From the cell containing the given text, extract its center point as (X, Y) coordinate. 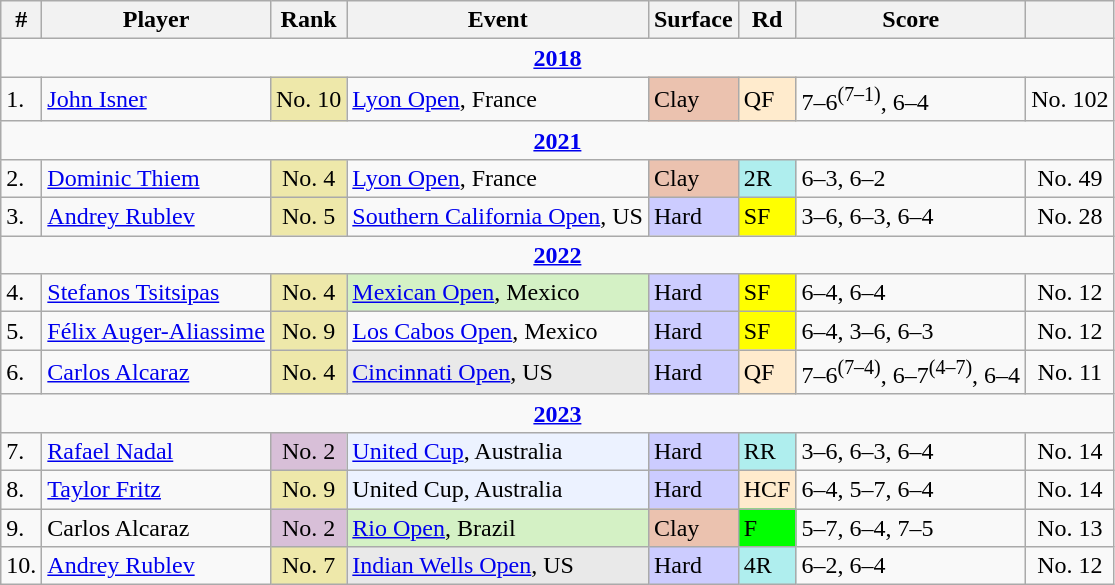
HCF (767, 489)
5–7, 6–4, 7–5 (911, 528)
9. (22, 528)
2022 (558, 255)
7–6(7–4), 6–7(4–7), 6–4 (911, 372)
3. (22, 217)
Player (156, 20)
6–2, 6–4 (911, 566)
Rafael Nadal (156, 451)
No. 13 (1070, 528)
No. 28 (1070, 217)
6–3, 6–2 (911, 178)
2. (22, 178)
Stefanos Tsitsipas (156, 293)
Score (911, 20)
Event (498, 20)
10. (22, 566)
6–4, 3–6, 6–3 (911, 331)
Rd (767, 20)
Indian Wells Open, US (498, 566)
No. 11 (1070, 372)
2021 (558, 140)
4R (767, 566)
# (22, 20)
6. (22, 372)
No. 102 (1070, 100)
Félix Auger-Aliassime (156, 331)
4. (22, 293)
No. 49 (1070, 178)
7–6(7–1), 6–4 (911, 100)
No. 7 (308, 566)
8. (22, 489)
No. 5 (308, 217)
2R (767, 178)
6–4, 6–4 (911, 293)
RR (767, 451)
Dominic Thiem (156, 178)
Los Cabos Open, Mexico (498, 331)
Cincinnati Open, US (498, 372)
Taylor Fritz (156, 489)
Rank (308, 20)
F (767, 528)
John Isner (156, 100)
Rio Open, Brazil (498, 528)
Surface (693, 20)
6–4, 5–7, 6–4 (911, 489)
2018 (558, 58)
No. 10 (308, 100)
1. (22, 100)
2023 (558, 413)
7. (22, 451)
Southern California Open, US (498, 217)
Mexican Open, Mexico (498, 293)
5. (22, 331)
